Return [X, Y] of the center of cell containing provided text 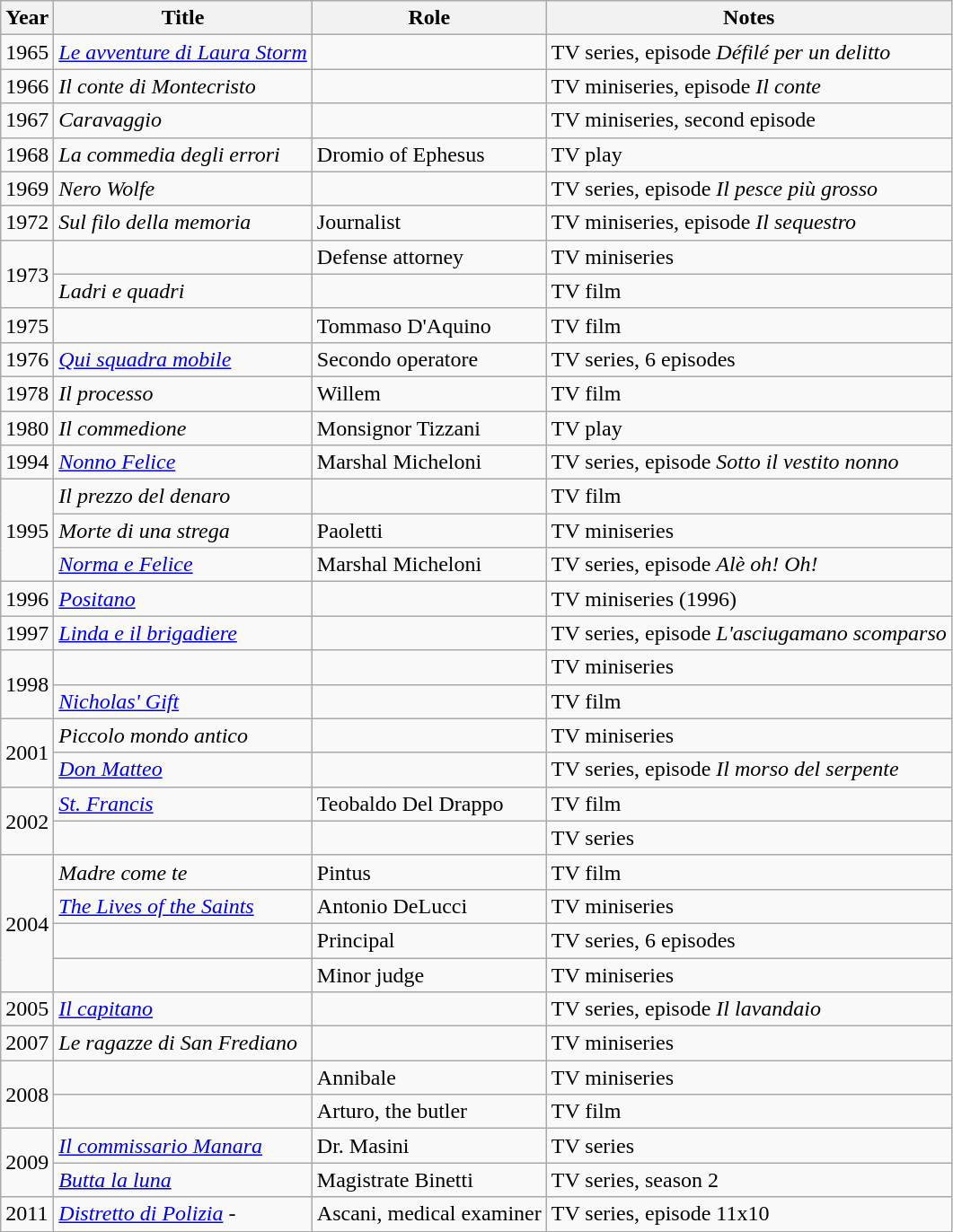
1997 [27, 633]
1967 [27, 120]
1972 [27, 223]
2001 [27, 752]
TV series, episode Alè oh! Oh! [749, 565]
Piccolo mondo antico [183, 735]
2008 [27, 1095]
Title [183, 18]
Year [27, 18]
TV series, episode Sotto il vestito nonno [749, 462]
1995 [27, 531]
TV miniseries, episode Il conte [749, 86]
St. Francis [183, 804]
Le avventure di Laura Storm [183, 52]
Tommaso D'Aquino [429, 325]
1980 [27, 428]
Sul filo della memoria [183, 223]
Notes [749, 18]
Principal [429, 940]
Secondo operatore [429, 359]
Il commissario Manara [183, 1146]
The Lives of the Saints [183, 906]
2004 [27, 923]
Butta la luna [183, 1180]
1976 [27, 359]
1978 [27, 393]
Madre come te [183, 872]
Dr. Masini [429, 1146]
Pintus [429, 872]
Arturo, the butler [429, 1112]
Nonno Felice [183, 462]
1966 [27, 86]
1994 [27, 462]
Minor judge [429, 974]
Don Matteo [183, 770]
1973 [27, 274]
Role [429, 18]
Distretto di Polizia - [183, 1214]
Il capitano [183, 1009]
1969 [27, 189]
Antonio DeLucci [429, 906]
Annibale [429, 1078]
TV series, episode Défilé per un delitto [749, 52]
Il processo [183, 393]
Linda e il brigadiere [183, 633]
Qui squadra mobile [183, 359]
1998 [27, 684]
Morte di una strega [183, 531]
1975 [27, 325]
TV series, episode Il pesce più grosso [749, 189]
2007 [27, 1043]
Journalist [429, 223]
Le ragazze di San Frediano [183, 1043]
TV series, episode Il lavandaio [749, 1009]
Ladri e quadri [183, 291]
Monsignor Tizzani [429, 428]
2005 [27, 1009]
Magistrate Binetti [429, 1180]
Il commedione [183, 428]
Caravaggio [183, 120]
TV miniseries, second episode [749, 120]
2002 [27, 821]
TV series, episode L'asciugamano scomparso [749, 633]
Il conte di Montecristo [183, 86]
Ascani, medical examiner [429, 1214]
Defense attorney [429, 257]
Teobaldo Del Drappo [429, 804]
Willem [429, 393]
Norma e Felice [183, 565]
Dromio of Ephesus [429, 154]
1968 [27, 154]
Nicholas' Gift [183, 701]
TV miniseries (1996) [749, 599]
Nero Wolfe [183, 189]
Positano [183, 599]
1965 [27, 52]
La commedia degli errori [183, 154]
TV series, episode 11x10 [749, 1214]
Il prezzo del denaro [183, 497]
1996 [27, 599]
TV miniseries, episode Il sequestro [749, 223]
Paoletti [429, 531]
TV series, episode Il morso del serpente [749, 770]
TV series, season 2 [749, 1180]
2009 [27, 1163]
2011 [27, 1214]
